Find where the given text appears and provide that cell's center as [x, y] coordinate. 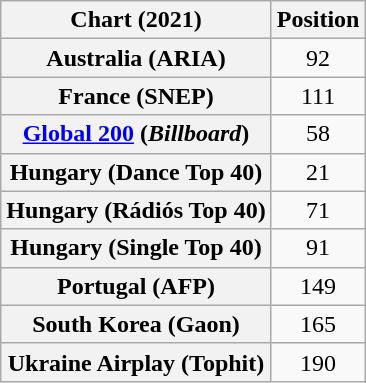
Global 200 (Billboard) [136, 134]
Australia (ARIA) [136, 58]
92 [318, 58]
Chart (2021) [136, 20]
165 [318, 324]
58 [318, 134]
Position [318, 20]
Hungary (Dance Top 40) [136, 172]
91 [318, 248]
Portugal (AFP) [136, 286]
South Korea (Gaon) [136, 324]
190 [318, 362]
Hungary (Rádiós Top 40) [136, 210]
71 [318, 210]
111 [318, 96]
Ukraine Airplay (Tophit) [136, 362]
21 [318, 172]
149 [318, 286]
France (SNEP) [136, 96]
Hungary (Single Top 40) [136, 248]
